Extract the (x, y) coordinate from the center of the cell holding the provided text.  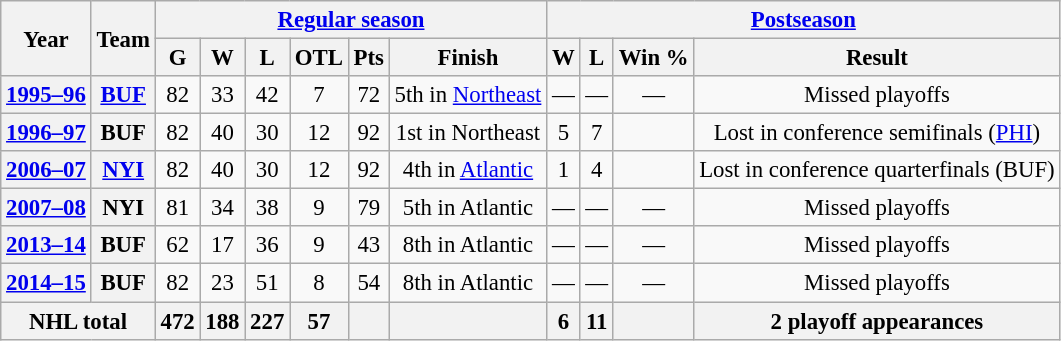
5th in Atlantic (468, 208)
2014–15 (46, 283)
4 (596, 170)
17 (222, 245)
23 (222, 283)
6 (564, 321)
38 (268, 208)
Lost in conference semifinals (PHI) (877, 133)
11 (596, 321)
OTL (320, 58)
5 (564, 133)
72 (368, 95)
1 (564, 170)
4th in Atlantic (468, 170)
2 playoff appearances (877, 321)
36 (268, 245)
57 (320, 321)
1996–97 (46, 133)
2013–14 (46, 245)
2007–08 (46, 208)
5th in Northeast (468, 95)
8 (320, 283)
1995–96 (46, 95)
Lost in conference quarterfinals (BUF) (877, 170)
Regular season (350, 20)
NHL total (78, 321)
Postseason (804, 20)
43 (368, 245)
54 (368, 283)
62 (178, 245)
Pts (368, 58)
227 (268, 321)
34 (222, 208)
Result (877, 58)
79 (368, 208)
G (178, 58)
33 (222, 95)
51 (268, 283)
Win % (653, 58)
1st in Northeast (468, 133)
188 (222, 321)
Finish (468, 58)
472 (178, 321)
Year (46, 38)
Team (123, 38)
81 (178, 208)
42 (268, 95)
2006–07 (46, 170)
